Pinpoint the cell where the given text exists, returning its (x, y) midpoint coordinate. 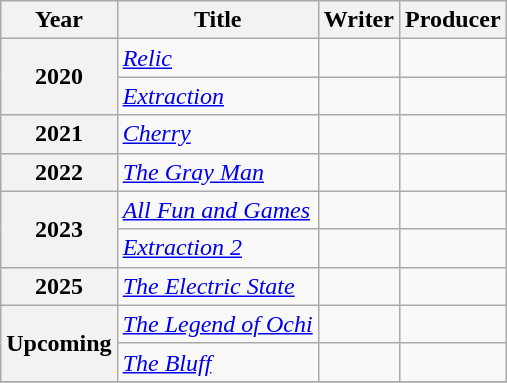
Year (59, 20)
The Gray Man (218, 172)
Cherry (218, 134)
2023 (59, 229)
Extraction 2 (218, 248)
2025 (59, 286)
All Fun and Games (218, 210)
Title (218, 20)
Relic (218, 58)
Writer (358, 20)
Upcoming (59, 343)
Extraction (218, 96)
The Electric State (218, 286)
2021 (59, 134)
2022 (59, 172)
Producer (452, 20)
The Legend of Ochi (218, 324)
The Bluff (218, 362)
2020 (59, 77)
